From the cell containing the given text, extract its center point as [x, y] coordinate. 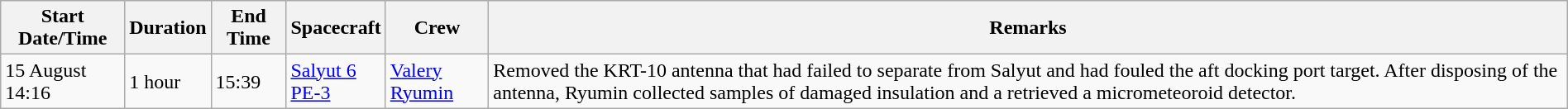
1 hour [168, 81]
Duration [168, 28]
Spacecraft [336, 28]
15 August14:16 [63, 81]
Crew [437, 28]
Start Date/Time [63, 28]
15:39 [248, 81]
Salyut 6PE-3 [336, 81]
End Time [248, 28]
Valery Ryumin [437, 81]
Remarks [1028, 28]
